Return the (X, Y) coordinate for the center point of the cell that contains the specified text.  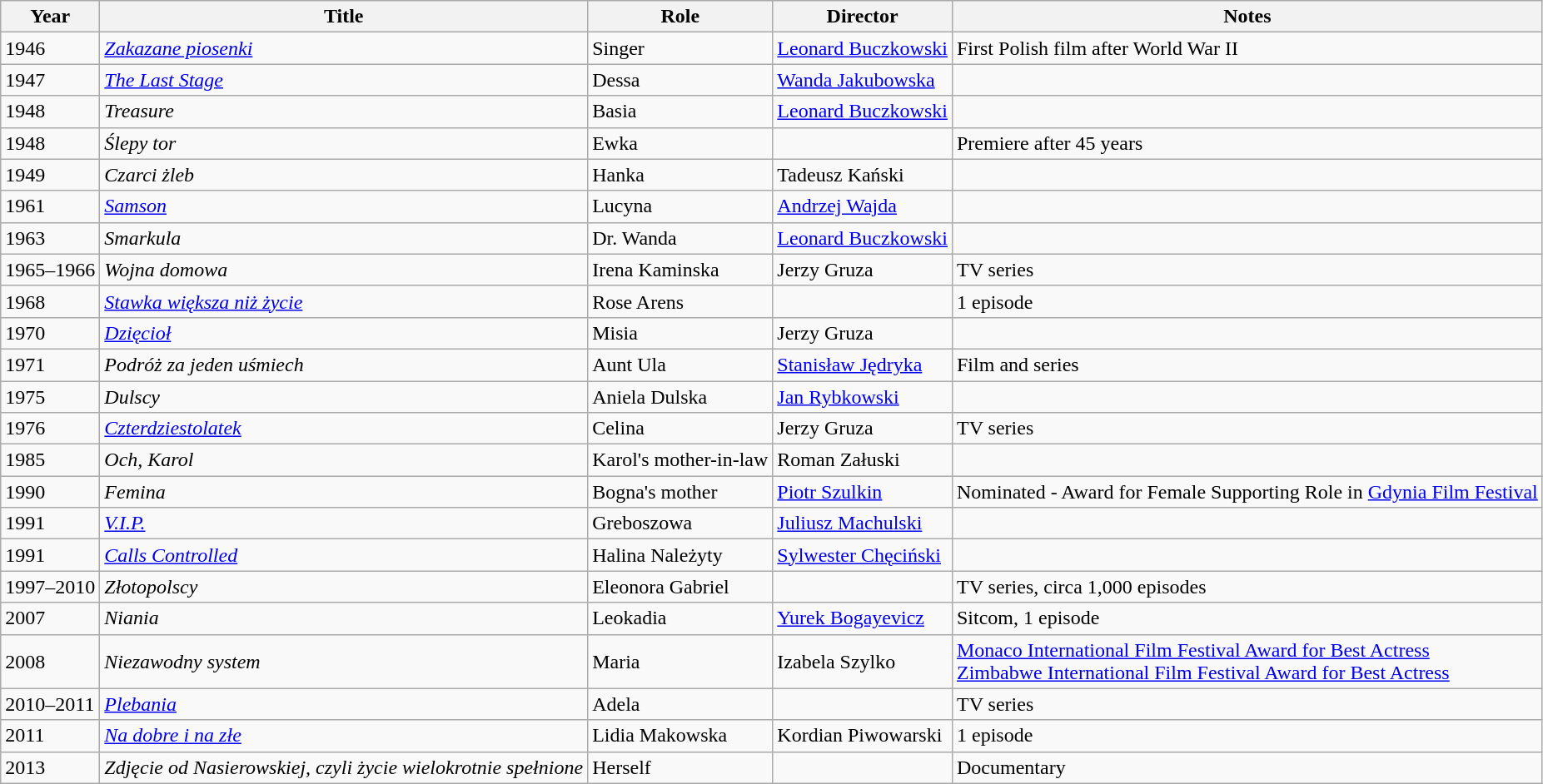
The Last Stage (344, 80)
Aniela Dulska (680, 397)
2013 (50, 767)
Smarkula (344, 238)
Film and series (1247, 365)
1965–1966 (50, 270)
Calls Controlled (344, 555)
Femina (344, 492)
First Polish film after World War II (1247, 48)
1985 (50, 460)
Niania (344, 618)
1949 (50, 175)
Sylwester Chęciński (863, 555)
Notes (1247, 17)
Dzięcioł (344, 333)
Maria (680, 661)
Lucyna (680, 206)
Wojna domowa (344, 270)
Herself (680, 767)
Title (344, 17)
1976 (50, 429)
Dulscy (344, 397)
Jan Rybkowski (863, 397)
Podróż za jeden uśmiech (344, 365)
Nominated - Award for Female Supporting Role in Gdynia Film Festival (1247, 492)
TV series, circa 1,000 episodes (1247, 587)
Premiere after 45 years (1247, 143)
Halina Należyty (680, 555)
Adela (680, 704)
Karol's mother-in-law (680, 460)
1968 (50, 301)
Czarci żleb (344, 175)
Misia (680, 333)
2010–2011 (50, 704)
Lidia Makowska (680, 736)
1997–2010 (50, 587)
Tadeusz Kański (863, 175)
Bogna's mother (680, 492)
Stanisław Jędryka (863, 365)
Złotopolscy (344, 587)
Leokadia (680, 618)
Kordian Piwowarski (863, 736)
Celina (680, 429)
Yurek Bogayevicz (863, 618)
Ślepy tor (344, 143)
2008 (50, 661)
Andrzej Wajda (863, 206)
1971 (50, 365)
Na dobre i na złe (344, 736)
2007 (50, 618)
Zdjęcie od Nasierowskiej, czyli życie wielokrotnie spełnione (344, 767)
Samson (344, 206)
Treasure (344, 112)
Juliusz Machulski (863, 523)
Director (863, 17)
Piotr Szulkin (863, 492)
1961 (50, 206)
Year (50, 17)
V.I.P. (344, 523)
Documentary (1247, 767)
Aunt Ula (680, 365)
Rose Arens (680, 301)
Dr. Wanda (680, 238)
Plebania (344, 704)
Wanda Jakubowska (863, 80)
Hanka (680, 175)
1946 (50, 48)
Dessa (680, 80)
1947 (50, 80)
1970 (50, 333)
Czterdziestolatek (344, 429)
Irena Kaminska (680, 270)
Niezawodny system (344, 661)
1963 (50, 238)
Basia (680, 112)
Eleonora Gabriel (680, 587)
Och, Karol (344, 460)
Role (680, 17)
Ewka (680, 143)
Roman Załuski (863, 460)
Monaco International Film Festival Award for Best Actress Zimbabwe International Film Festival Award for Best Actress (1247, 661)
Greboszowa (680, 523)
Stawka większa niż życie (344, 301)
1990 (50, 492)
Zakazane piosenki (344, 48)
2011 (50, 736)
Izabela Szylko (863, 661)
Sitcom, 1 episode (1247, 618)
1975 (50, 397)
Singer (680, 48)
